From the cell containing the given text, extract its center point as (X, Y) coordinate. 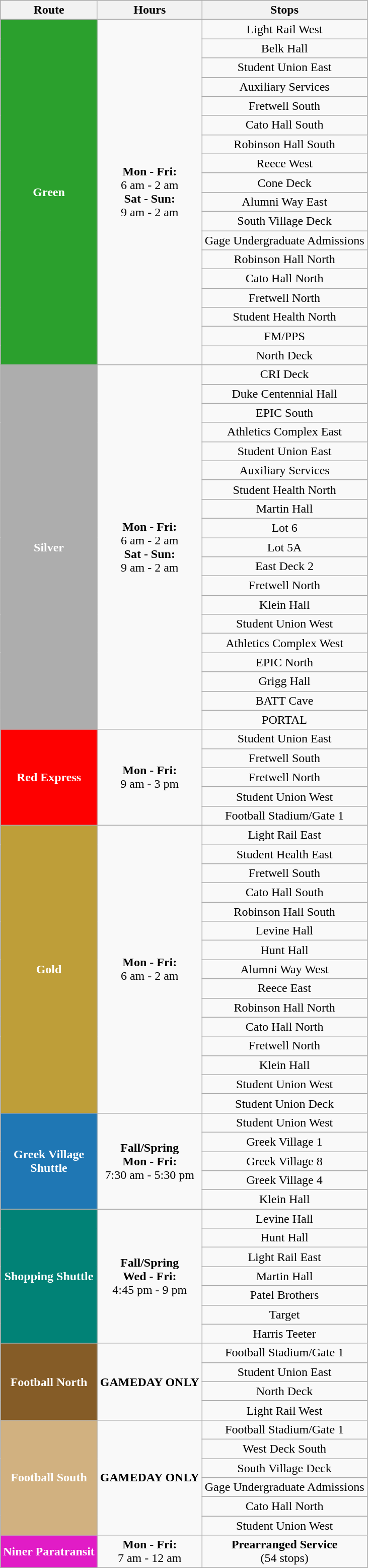
Fall/Spring Wed - Fri:4:45 pm - 9 pm (150, 1276)
FM/PPS (284, 336)
Green (49, 193)
Harris Teeter (284, 1334)
Athletics Complex West (284, 643)
Football South (49, 1477)
Athletics Complex East (284, 432)
Route (49, 10)
Mon - Fri:6 am - 2 am (150, 969)
Grigg Hall (284, 681)
Prearranged Service(54 stops) (284, 1551)
Gold (49, 969)
Hours (150, 10)
Belk Hall (284, 48)
Fall/Spring Mon - Fri:7:30 am - 5:30 pm (150, 1161)
Reece East (284, 988)
Lot 5A (284, 547)
Student Union Deck (284, 1103)
Mon - Fri:9 am - 3 pm (150, 777)
BATT Cave (284, 701)
Duke Centennial Hall (284, 394)
Greek Village 8 (284, 1161)
Stops (284, 10)
West Deck South (284, 1449)
Alumni Way East (284, 202)
Patel Brothers (284, 1295)
Lot 6 (284, 528)
PORTAL (284, 720)
Niner Paratransit (49, 1551)
Mon - Fri:7 am - 12 am (150, 1551)
Silver (49, 547)
East Deck 2 (284, 567)
Alumni Way West (284, 969)
Greek VillageShuttle (49, 1161)
EPIC North (284, 662)
Reece West (284, 163)
Greek Village 4 (284, 1180)
Football North (49, 1382)
Red Express (49, 777)
Student Health East (284, 854)
Greek Village 1 (284, 1142)
Shopping Shuttle (49, 1276)
Cone Deck (284, 182)
Target (284, 1314)
CRI Deck (284, 374)
EPIC South (284, 413)
